Extract the [x, y] coordinate from the center of the cell holding the provided text.  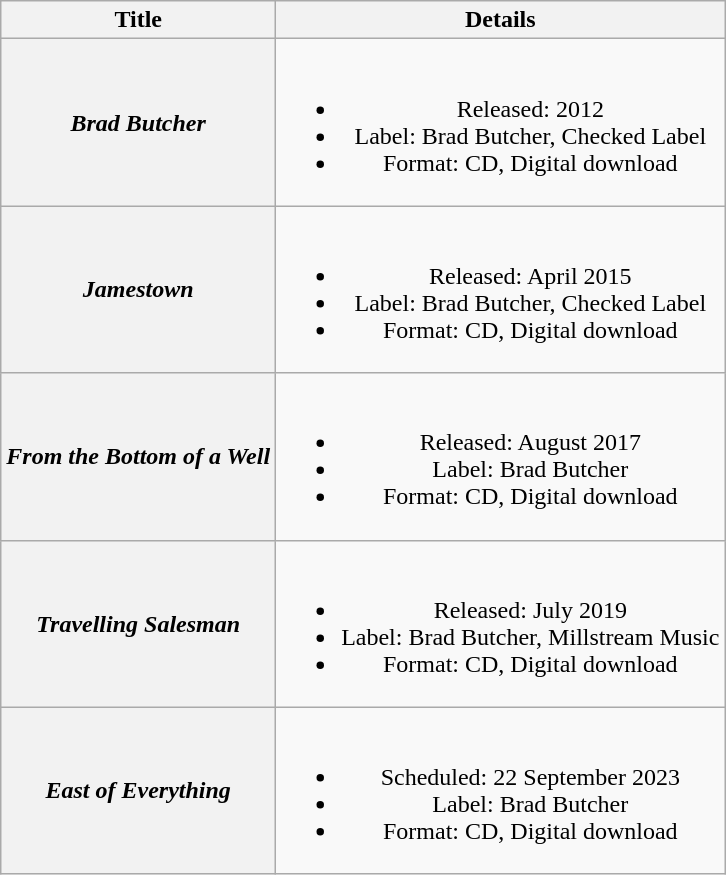
Details [500, 20]
From the Bottom of a Well [138, 456]
Scheduled: 22 September 2023Label: Brad ButcherFormat: CD, Digital download [500, 790]
Released: April 2015Label: Brad Butcher, Checked LabelFormat: CD, Digital download [500, 290]
Jamestown [138, 290]
Released: 2012Label: Brad Butcher, Checked LabelFormat: CD, Digital download [500, 122]
Released: July 2019Label: Brad Butcher, Millstream MusicFormat: CD, Digital download [500, 624]
East of Everything [138, 790]
Title [138, 20]
Travelling Salesman [138, 624]
Brad Butcher [138, 122]
Released: August 2017Label: Brad ButcherFormat: CD, Digital download [500, 456]
